Scan for the cell matching the given text and deliver its (X, Y) coordinate at center. 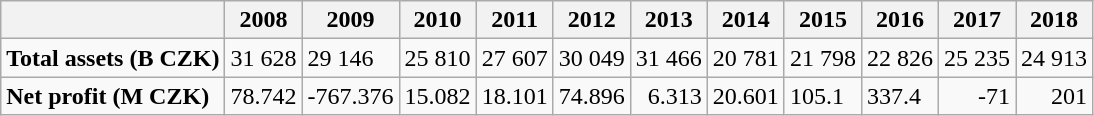
21 798 (822, 58)
22 826 (900, 58)
27 607 (514, 58)
337.4 (900, 96)
2009 (350, 20)
2014 (746, 20)
18.101 (514, 96)
2018 (1054, 20)
25 810 (438, 58)
31 628 (264, 58)
25 235 (978, 58)
-71 (978, 96)
2008 (264, 20)
2010 (438, 20)
2016 (900, 20)
2012 (592, 20)
105.1 (822, 96)
20.601 (746, 96)
29 146 (350, 58)
2011 (514, 20)
30 049 (592, 58)
20 781 (746, 58)
15.082 (438, 96)
78.742 (264, 96)
2013 (668, 20)
Total assets (B CZK) (113, 58)
24 913 (1054, 58)
2017 (978, 20)
Net profit (M CZK) (113, 96)
74.896 (592, 96)
31 466 (668, 58)
2015 (822, 20)
201 (1054, 96)
-767.376 (350, 96)
6.313 (668, 96)
